Provide the (x, y) coordinate of the cell's center where the given text is located.  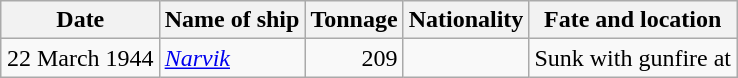
Fate and location (633, 20)
22 March 1944 (80, 58)
Tonnage (354, 20)
209 (354, 58)
Nationality (466, 20)
Name of ship (232, 20)
Sunk with gunfire at (633, 58)
Date (80, 20)
Narvik (232, 58)
